Detect which cell encompasses the target text, then output its [X, Y] center coordinate. 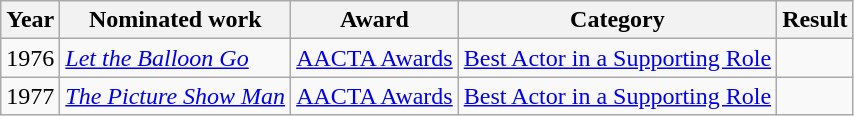
Let the Balloon Go [176, 58]
The Picture Show Man [176, 96]
Nominated work [176, 20]
Result [815, 20]
1977 [30, 96]
Year [30, 20]
1976 [30, 58]
Category [617, 20]
Award [375, 20]
